Determine the (x, y) coordinate at the center of the cell enclosing the given text.  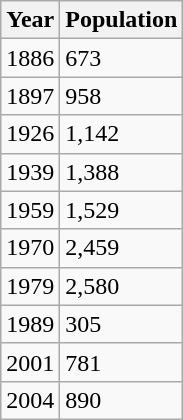
1959 (30, 210)
1926 (30, 134)
2004 (30, 400)
1989 (30, 324)
1,388 (122, 172)
781 (122, 362)
1970 (30, 248)
958 (122, 96)
Population (122, 20)
1979 (30, 286)
305 (122, 324)
2001 (30, 362)
1939 (30, 172)
890 (122, 400)
1897 (30, 96)
1,142 (122, 134)
2,580 (122, 286)
1,529 (122, 210)
1886 (30, 58)
2,459 (122, 248)
673 (122, 58)
Year (30, 20)
